Identify which cell holds the provided text, then report its [x, y] central coordinate. 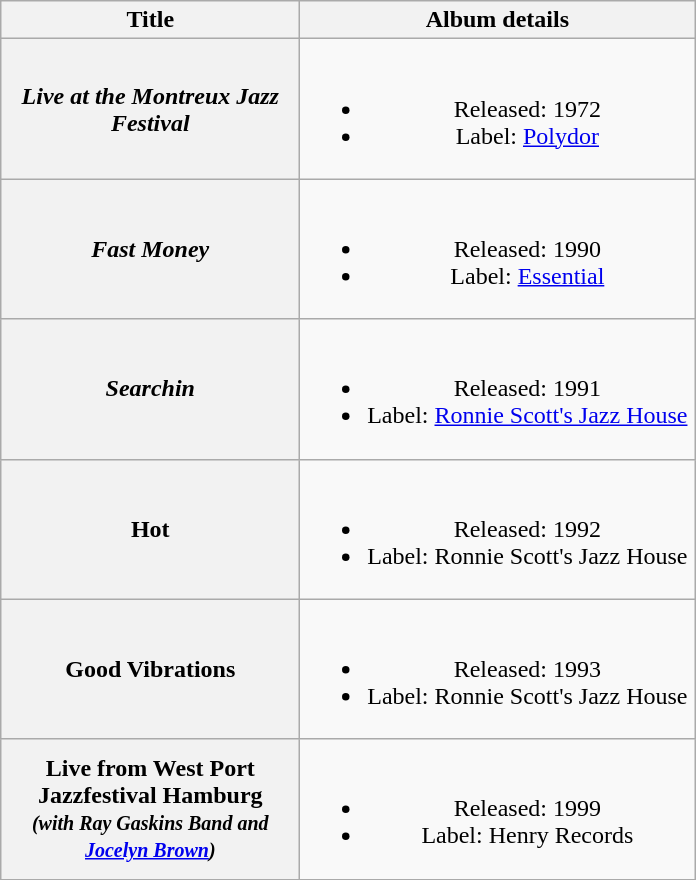
Hot [150, 529]
Searchin [150, 389]
Album details [498, 20]
Released: 1972Label: Polydor [498, 109]
Live from West Port Jazzfestival Hamburg(with Ray Gaskins Band and Jocelyn Brown) [150, 809]
Good Vibrations [150, 669]
Released: 1992Label: Ronnie Scott's Jazz House [498, 529]
Fast Money [150, 249]
Released: 1993Label: Ronnie Scott's Jazz House [498, 669]
Title [150, 20]
Released: 1990Label: Essential [498, 249]
Live at the Montreux Jazz Festival [150, 109]
Released: 1999Label: Henry Records [498, 809]
Released: 1991Label: Ronnie Scott's Jazz House [498, 389]
